Return the [X, Y] coordinate for the center point of the cell that contains the specified text.  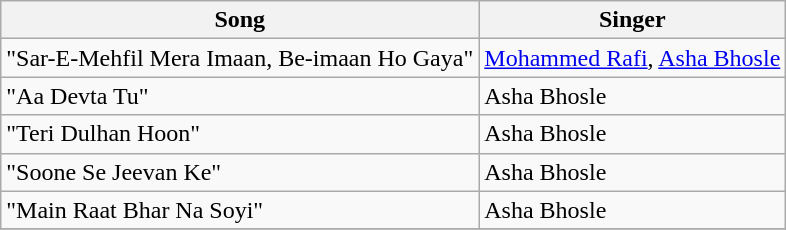
Singer [632, 20]
"Teri Dulhan Hoon" [240, 134]
Song [240, 20]
"Main Raat Bhar Na Soyi" [240, 210]
"Aa Devta Tu" [240, 96]
"Sar-E-Mehfil Mera Imaan, Be-imaan Ho Gaya" [240, 58]
"Soone Se Jeevan Ke" [240, 172]
Mohammed Rafi, Asha Bhosle [632, 58]
